Identify which cell holds the provided text, then report its (x, y) central coordinate. 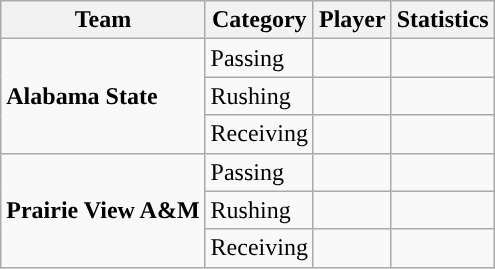
Statistics (442, 20)
Prairie View A&M (103, 210)
Category (259, 20)
Team (103, 20)
Alabama State (103, 96)
Player (352, 20)
